Scan for the cell matching the given text and deliver its [X, Y] coordinate at center. 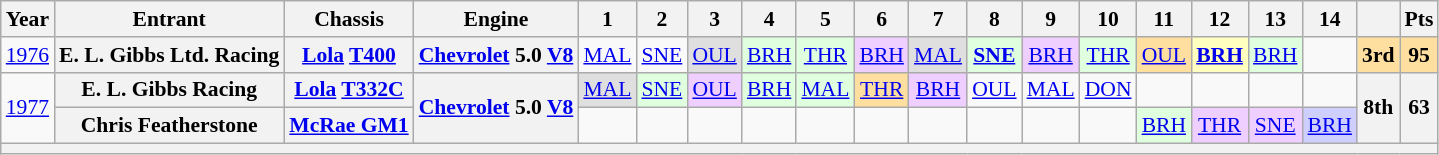
1977 [28, 108]
E. L. Gibbs Racing [169, 90]
1976 [28, 55]
2 [662, 19]
Chris Featherstone [169, 126]
11 [1164, 19]
DON [1108, 90]
E. L. Gibbs Ltd. Racing [169, 55]
5 [825, 19]
Lola T332C [348, 90]
8 [994, 19]
Chassis [348, 19]
63 [1420, 108]
10 [1108, 19]
Lola T400 [348, 55]
3 [714, 19]
1 [607, 19]
7 [938, 19]
Pts [1420, 19]
95 [1420, 55]
12 [1220, 19]
Year [28, 19]
8th [1378, 108]
6 [882, 19]
3rd [1378, 55]
14 [1330, 19]
9 [1051, 19]
Engine [496, 19]
Entrant [169, 19]
13 [1276, 19]
McRae GM1 [348, 126]
4 [770, 19]
